Identify which cell holds the provided text, then report its [x, y] central coordinate. 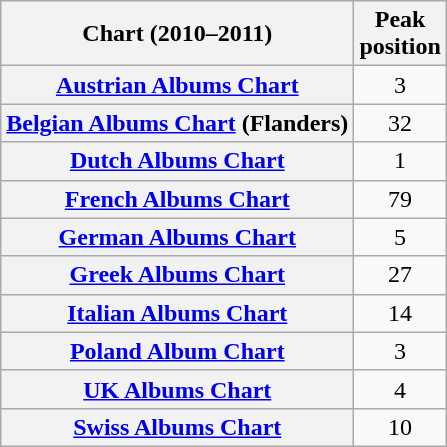
32 [400, 123]
4 [400, 389]
Peakposition [400, 34]
French Albums Chart [178, 199]
Swiss Albums Chart [178, 427]
Italian Albums Chart [178, 313]
10 [400, 427]
Belgian Albums Chart (Flanders) [178, 123]
Poland Album Chart [178, 351]
14 [400, 313]
Greek Albums Chart [178, 275]
1 [400, 161]
27 [400, 275]
Chart (2010–2011) [178, 34]
Austrian Albums Chart [178, 85]
79 [400, 199]
UK Albums Chart [178, 389]
Dutch Albums Chart [178, 161]
5 [400, 237]
German Albums Chart [178, 237]
